For the text-containing cell, return its midpoint in (X, Y) coordinate format. 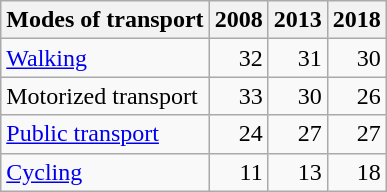
2018 (356, 20)
32 (238, 58)
24 (238, 134)
Walking (105, 58)
26 (356, 96)
2013 (298, 20)
11 (238, 172)
Motorized transport (105, 96)
Cycling (105, 172)
31 (298, 58)
Public transport (105, 134)
Modes of transport (105, 20)
13 (298, 172)
18 (356, 172)
2008 (238, 20)
33 (238, 96)
